Locate the cell with the specified text and output its (x, y) center coordinate. 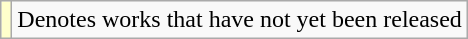
Denotes works that have not yet been released (240, 20)
